For the text-containing cell, return its midpoint in [X, Y] coordinate format. 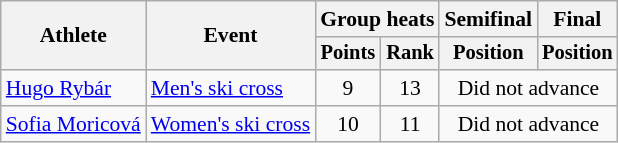
Men's ski cross [230, 88]
11 [410, 124]
Sofia Moricová [74, 124]
Hugo Rybár [74, 88]
10 [348, 124]
Women's ski cross [230, 124]
13 [410, 88]
Semifinal [488, 19]
Rank [410, 54]
Event [230, 36]
Group heats [377, 19]
9 [348, 88]
Final [577, 19]
Points [348, 54]
Athlete [74, 36]
